Output the (X, Y) coordinate of the center of the cell containing the given text.  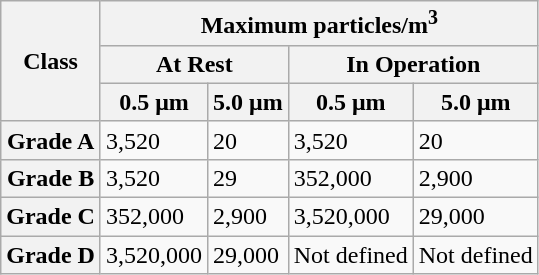
Grade C (51, 217)
At Rest (194, 64)
In Operation (413, 64)
Class (51, 62)
Grade B (51, 178)
Grade D (51, 255)
29 (248, 178)
Grade A (51, 140)
Maximum particles/m3 (319, 24)
